Search for the cell housing the specified text and yield its [X, Y] center coordinate. 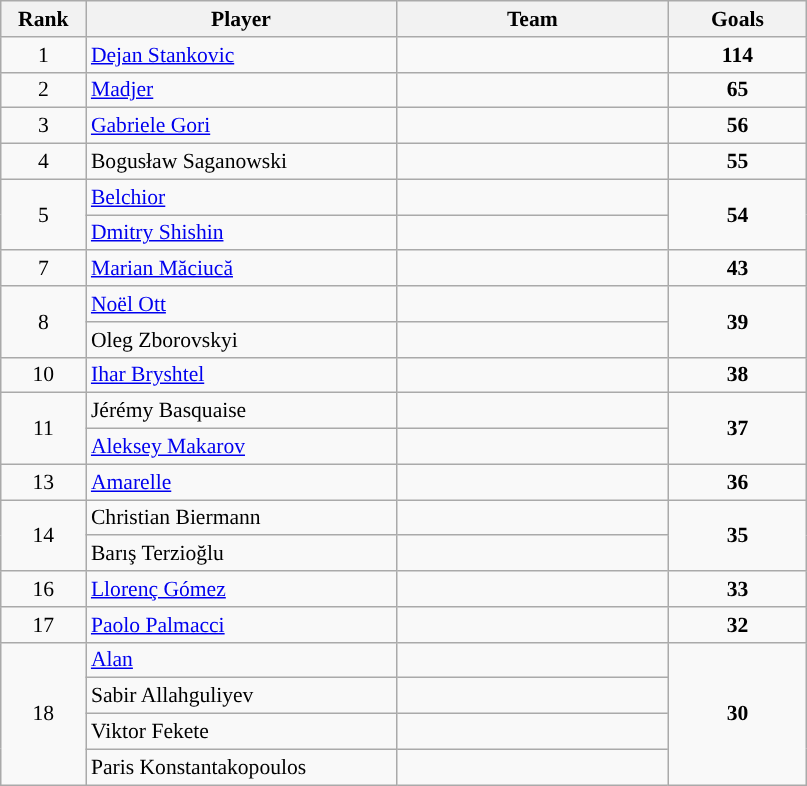
65 [738, 90]
114 [738, 55]
56 [738, 126]
Noël Ott [241, 304]
18 [44, 713]
16 [44, 589]
35 [738, 536]
Dmitry Shishin [241, 233]
Jérémy Basquaise [241, 411]
Belchior [241, 197]
Christian Biermann [241, 518]
11 [44, 428]
Paris Konstantakopoulos [241, 767]
43 [738, 269]
Aleksey Makarov [241, 447]
10 [44, 375]
33 [738, 589]
4 [44, 162]
8 [44, 322]
Team [532, 19]
Sabir Allahguliyev [241, 696]
Marian Măciucă [241, 269]
7 [44, 269]
Rank [44, 19]
Bogusław Saganowski [241, 162]
Goals [738, 19]
Amarelle [241, 482]
Dejan Stankovic [241, 55]
54 [738, 214]
1 [44, 55]
38 [738, 375]
30 [738, 713]
Llorenç Gómez [241, 589]
Ihar Bryshtel [241, 375]
14 [44, 536]
3 [44, 126]
39 [738, 322]
13 [44, 482]
Viktor Fekete [241, 732]
32 [738, 625]
2 [44, 90]
Alan [241, 660]
37 [738, 428]
Barış Terzioğlu [241, 554]
5 [44, 214]
55 [738, 162]
Oleg Zborovskyi [241, 340]
36 [738, 482]
17 [44, 625]
Paolo Palmacci [241, 625]
Gabriele Gori [241, 126]
Player [241, 19]
Madjer [241, 90]
